Scan for the cell matching the given text and deliver its [X, Y] coordinate at center. 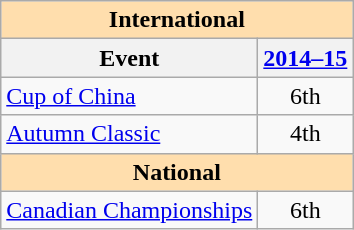
Cup of China [130, 96]
2014–15 [306, 58]
International [177, 20]
National [177, 172]
Autumn Classic [130, 134]
4th [306, 134]
Canadian Championships [130, 210]
Event [130, 58]
